Identify which cell holds the provided text, then report its (X, Y) central coordinate. 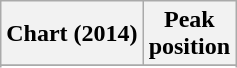
Chart (2014) (72, 34)
Peakposition (189, 34)
